From the cell containing the given text, extract its center point as [x, y] coordinate. 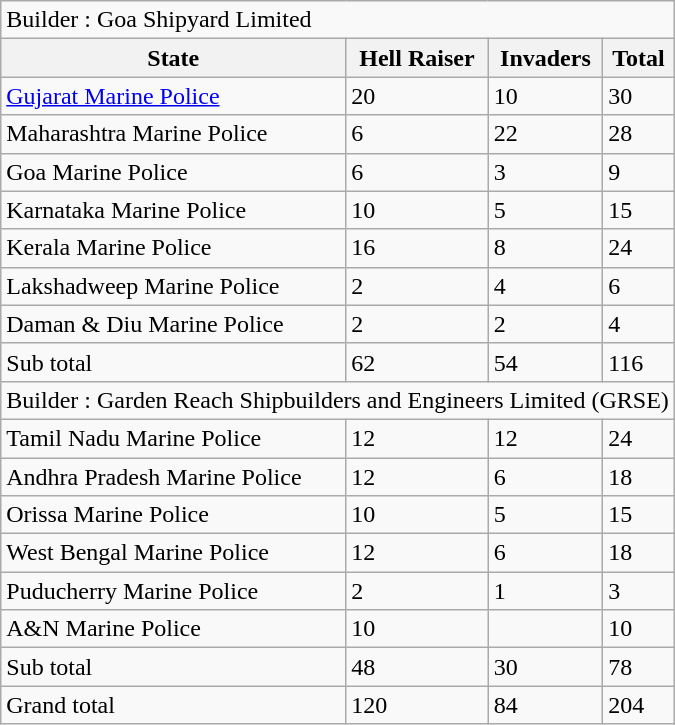
1 [546, 591]
78 [639, 667]
Maharashtra Marine Police [174, 134]
Lakshadweep Marine Police [174, 286]
Puducherry Marine Police [174, 591]
Karnataka Marine Police [174, 210]
State [174, 58]
Builder : Goa Shipyard Limited [338, 20]
54 [546, 362]
A&N Marine Police [174, 629]
Daman & Diu Marine Police [174, 324]
Gujarat Marine Police [174, 96]
Invaders [546, 58]
22 [546, 134]
16 [417, 248]
Orissa Marine Police [174, 515]
Tamil Nadu Marine Police [174, 438]
9 [639, 172]
20 [417, 96]
28 [639, 134]
204 [639, 705]
Kerala Marine Police [174, 248]
Grand total [174, 705]
West Bengal Marine Police [174, 553]
120 [417, 705]
48 [417, 667]
62 [417, 362]
Total [639, 58]
116 [639, 362]
Builder : Garden Reach Shipbuilders and Engineers Limited (GRSE) [338, 400]
Andhra Pradesh Marine Police [174, 477]
Goa Marine Police [174, 172]
8 [546, 248]
84 [546, 705]
Hell Raiser [417, 58]
